Find where the given text appears and provide that cell's center as [X, Y] coordinate. 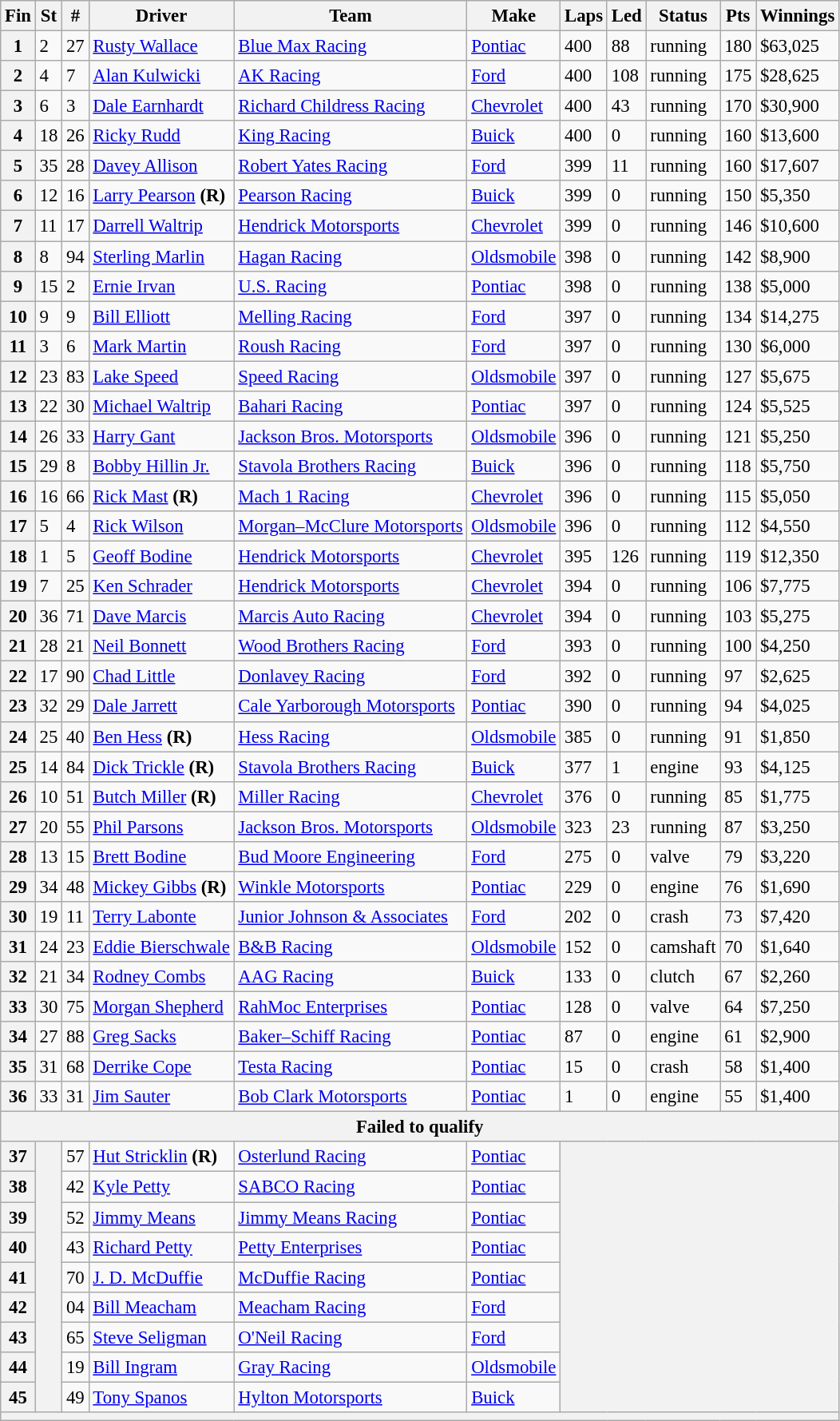
128 [584, 1007]
$7,775 [798, 586]
B&B Racing [351, 947]
49 [75, 1397]
45 [18, 1397]
Eddie Bierschwale [161, 947]
Meacham Racing [351, 1307]
$5,750 [798, 466]
SABCO Racing [351, 1187]
$63,025 [798, 46]
Neil Bonnett [161, 646]
Butch Miller (R) [161, 796]
$3,250 [798, 827]
$5,000 [798, 286]
Team [351, 16]
64 [738, 1007]
65 [75, 1337]
Michael Waltrip [161, 407]
Sterling Marlin [161, 256]
Rusty Wallace [161, 46]
Morgan Shepherd [161, 1007]
Morgan–McClure Motorsports [351, 526]
$4,125 [798, 767]
Greg Sacks [161, 1037]
$1,640 [798, 947]
Led [626, 16]
Hess Racing [351, 736]
73 [738, 917]
Testa Racing [351, 1067]
Kyle Petty [161, 1187]
Hagan Racing [351, 256]
376 [584, 796]
$5,525 [798, 407]
75 [75, 1007]
Davey Allison [161, 166]
Rick Mast (R) [161, 496]
48 [75, 887]
$1,690 [798, 887]
112 [738, 526]
Bill Ingram [161, 1367]
170 [738, 106]
Miller Racing [351, 796]
126 [626, 557]
93 [738, 767]
Make [514, 16]
$28,625 [798, 76]
$5,350 [798, 196]
58 [738, 1067]
68 [75, 1067]
Fin [18, 16]
Pts [738, 16]
Darrell Waltrip [161, 226]
152 [584, 947]
106 [738, 586]
71 [75, 617]
Chad Little [161, 677]
Tony Spanos [161, 1397]
Harry Gant [161, 436]
83 [75, 376]
377 [584, 767]
Bahari Racing [351, 407]
Winnings [798, 16]
Mickey Gibbs (R) [161, 887]
Mach 1 Racing [351, 496]
clutch [683, 977]
134 [738, 316]
$2,260 [798, 977]
103 [738, 617]
$14,275 [798, 316]
Bobby Hillin Jr. [161, 466]
Lake Speed [161, 376]
Jim Sauter [161, 1097]
$17,607 [798, 166]
390 [584, 707]
39 [18, 1217]
Gray Racing [351, 1367]
385 [584, 736]
61 [738, 1037]
Marcis Auto Racing [351, 617]
$5,250 [798, 436]
Melling Racing [351, 316]
Mark Martin [161, 346]
118 [738, 466]
392 [584, 677]
Ben Hess (R) [161, 736]
Driver [161, 16]
$2,900 [798, 1037]
Roush Racing [351, 346]
130 [738, 346]
$12,350 [798, 557]
175 [738, 76]
91 [738, 736]
100 [738, 646]
180 [738, 46]
97 [738, 677]
$30,900 [798, 106]
$4,550 [798, 526]
Bud Moore Engineering [351, 857]
St [48, 16]
$1,850 [798, 736]
57 [75, 1157]
Phil Parsons [161, 827]
Rick Wilson [161, 526]
275 [584, 857]
Hylton Motorsports [351, 1397]
Failed to qualify [420, 1127]
RahMoc Enterprises [351, 1007]
Richard Petty [161, 1247]
Dick Trickle (R) [161, 767]
52 [75, 1217]
Terry Labonte [161, 917]
67 [738, 977]
121 [738, 436]
Cale Yarborough Motorsports [351, 707]
Bill Elliott [161, 316]
U.S. Racing [351, 286]
146 [738, 226]
124 [738, 407]
133 [584, 977]
camshaft [683, 947]
04 [75, 1307]
Dale Jarrett [161, 707]
85 [738, 796]
Ricky Rudd [161, 136]
Laps [584, 16]
$5,675 [798, 376]
Dale Earnhardt [161, 106]
90 [75, 677]
AK Racing [351, 76]
38 [18, 1187]
202 [584, 917]
229 [584, 887]
Bill Meacham [161, 1307]
$5,050 [798, 496]
Jimmy Means Racing [351, 1217]
$4,025 [798, 707]
Alan Kulwicki [161, 76]
108 [626, 76]
$6,000 [798, 346]
Blue Max Racing [351, 46]
Wood Brothers Racing [351, 646]
J. D. McDuffie [161, 1277]
41 [18, 1277]
66 [75, 496]
O'Neil Racing [351, 1337]
Geoff Bodine [161, 557]
Rodney Combs [161, 977]
$13,600 [798, 136]
Richard Childress Racing [351, 106]
Status [683, 16]
$5,275 [798, 617]
51 [75, 796]
Jimmy Means [161, 1217]
142 [738, 256]
$8,900 [798, 256]
Baker–Schiff Racing [351, 1037]
79 [738, 857]
Ken Schrader [161, 586]
44 [18, 1367]
$2,625 [798, 677]
$4,250 [798, 646]
Petty Enterprises [351, 1247]
Winkle Motorsports [351, 887]
Hut Stricklin (R) [161, 1157]
393 [584, 646]
150 [738, 196]
127 [738, 376]
Steve Seligman [161, 1337]
Osterlund Racing [351, 1157]
$1,775 [798, 796]
Ernie Irvan [161, 286]
Brett Bodine [161, 857]
$3,220 [798, 857]
Dave Marcis [161, 617]
Junior Johnson & Associates [351, 917]
138 [738, 286]
76 [738, 887]
119 [738, 557]
84 [75, 767]
Larry Pearson (R) [161, 196]
$7,250 [798, 1007]
$7,420 [798, 917]
$10,600 [798, 226]
115 [738, 496]
Derrike Cope [161, 1067]
Robert Yates Racing [351, 166]
Speed Racing [351, 376]
# [75, 16]
King Racing [351, 136]
Bob Clark Motorsports [351, 1097]
McDuffie Racing [351, 1277]
Donlavey Racing [351, 677]
AAG Racing [351, 977]
Pearson Racing [351, 196]
323 [584, 827]
37 [18, 1157]
395 [584, 557]
